Pinpoint the cell where the given text exists, returning its (x, y) midpoint coordinate. 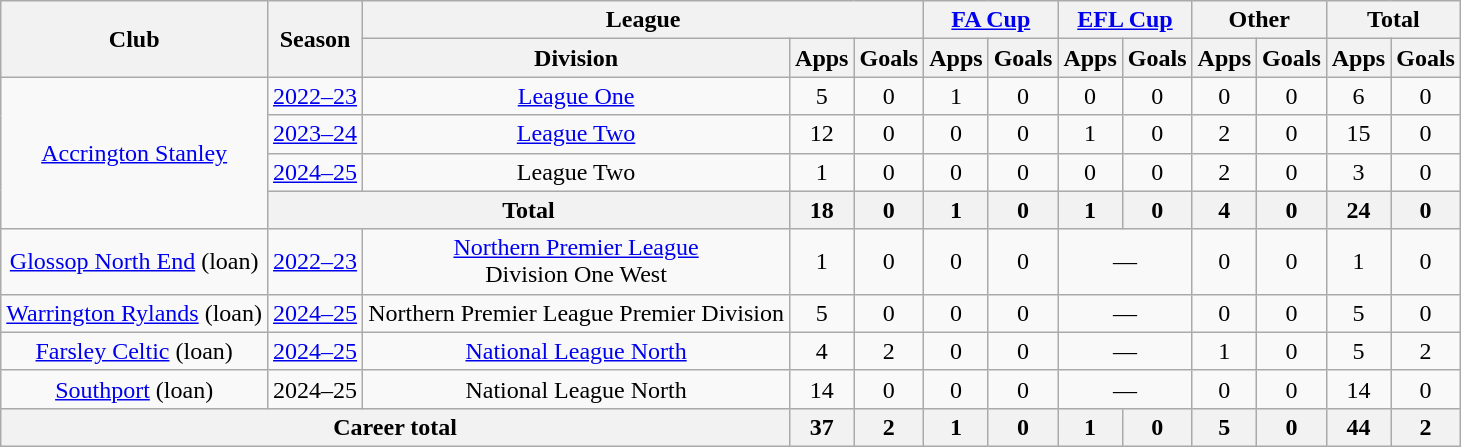
Northern Premier LeagueDivision One West (576, 262)
EFL Cup (1125, 20)
44 (1358, 427)
Club (134, 39)
Career total (396, 427)
Division (576, 58)
Warrington Rylands (loan) (134, 313)
15 (1358, 134)
Southport (loan) (134, 389)
6 (1358, 96)
Accrington Stanley (134, 153)
FA Cup (991, 20)
37 (822, 427)
Season (316, 39)
Other (1259, 20)
League (644, 20)
18 (822, 210)
Farsley Celtic (loan) (134, 351)
3 (1358, 172)
2023–24 (316, 134)
12 (822, 134)
24 (1358, 210)
League One (576, 96)
Northern Premier League Premier Division (576, 313)
Glossop North End (loan) (134, 262)
